Determine the [X, Y] coordinate at the center of the cell enclosing the given text.  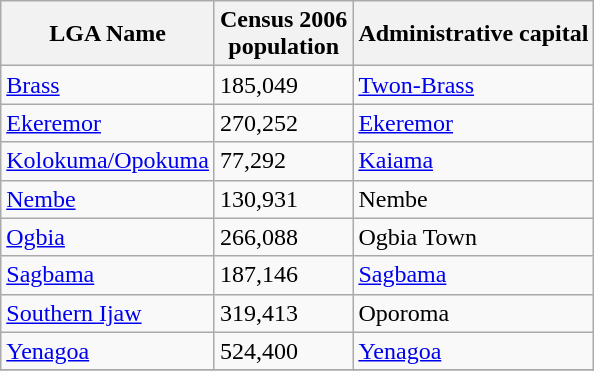
187,146 [283, 275]
266,088 [283, 237]
Ogbia Town [474, 237]
Southern Ijaw [108, 313]
Brass [108, 85]
185,049 [283, 85]
LGA Name [108, 34]
Oporoma [474, 313]
Kolokuma/Opokuma [108, 161]
77,292 [283, 161]
Kaiama [474, 161]
Twon-Brass [474, 85]
319,413 [283, 313]
130,931 [283, 199]
Administrative capital [474, 34]
Census 2006 population [283, 34]
Ogbia [108, 237]
524,400 [283, 351]
270,252 [283, 123]
